Extract the (x, y) coordinate from the center of the cell holding the provided text.  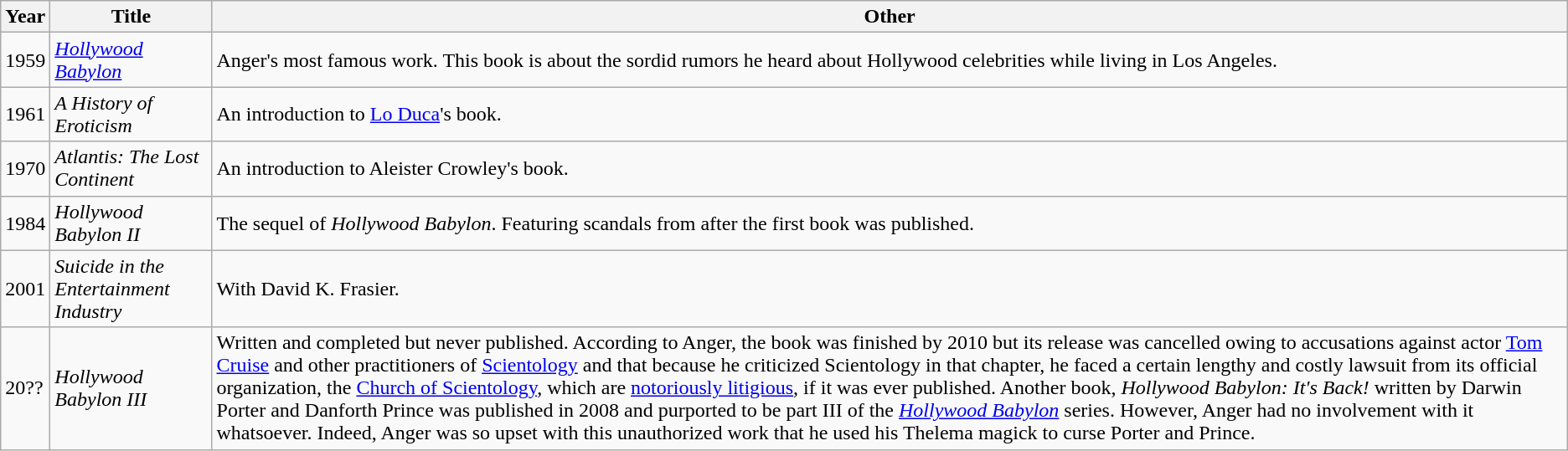
1961 (25, 114)
An introduction to Lo Duca's book. (890, 114)
1970 (25, 169)
2001 (25, 289)
Hollywood Babylon II (131, 223)
Year (25, 17)
Hollywood Babylon (131, 60)
1959 (25, 60)
Title (131, 17)
1984 (25, 223)
Suicide in the Entertainment Industry (131, 289)
An introduction to Aleister Crowley's book. (890, 169)
Other (890, 17)
Anger's most famous work. This book is about the sordid rumors he heard about Hollywood celebrities while living in Los Angeles. (890, 60)
A History of Eroticism (131, 114)
Hollywood Babylon III (131, 388)
The sequel of Hollywood Babylon. Featuring scandals from after the first book was published. (890, 223)
With David K. Frasier. (890, 289)
20?? (25, 388)
Atlantis: The Lost Continent (131, 169)
